Return [X, Y] of the center of cell containing provided text 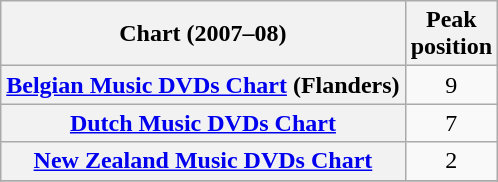
Chart (2007–08) [203, 34]
2 [451, 161]
Belgian Music DVDs Chart (Flanders) [203, 85]
New Zealand Music DVDs Chart [203, 161]
9 [451, 85]
7 [451, 123]
Dutch Music DVDs Chart [203, 123]
Peakposition [451, 34]
